Pinpoint the cell where the given text exists, returning its [X, Y] midpoint coordinate. 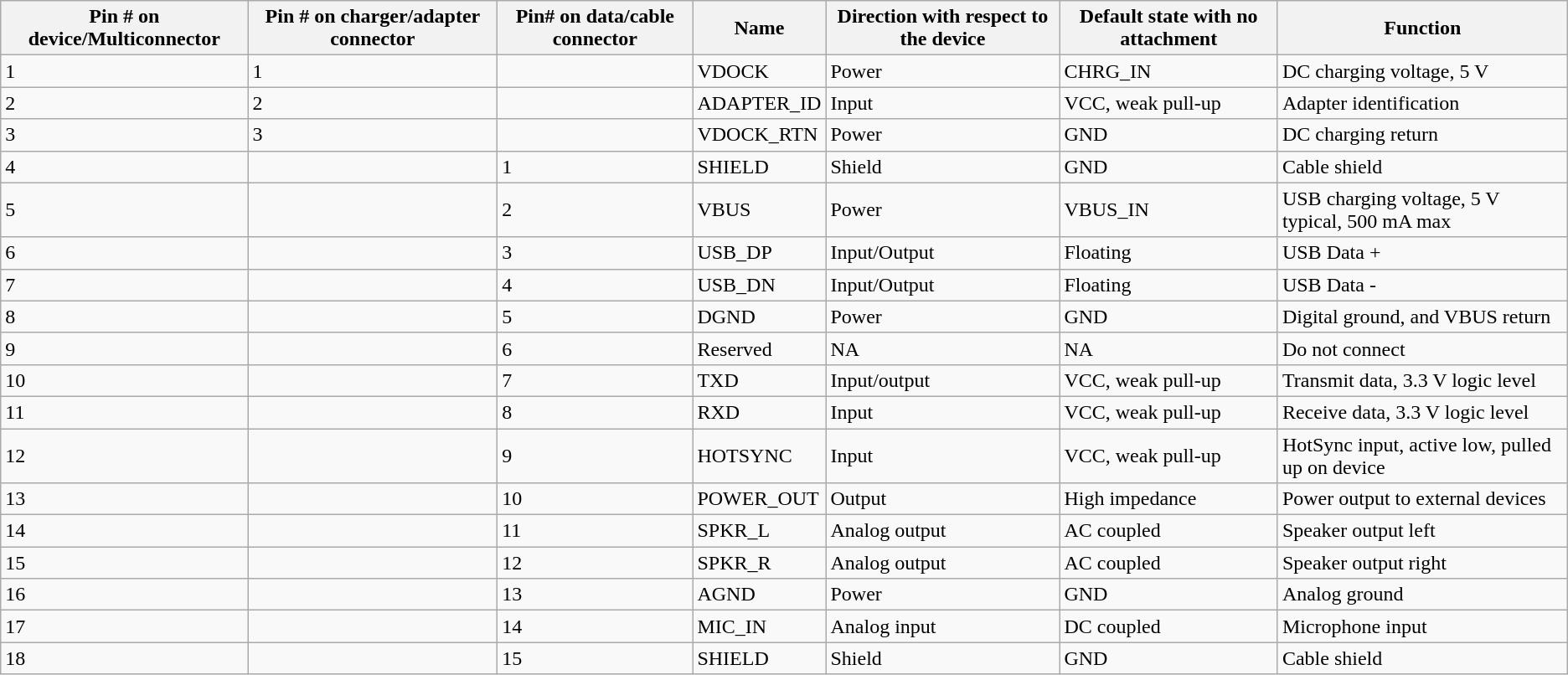
Pin# on data/cable connector [595, 28]
Default state with no attachment [1169, 28]
USB Data + [1422, 253]
VBUS [759, 209]
POWER_OUT [759, 499]
USB charging voltage, 5 V typical, 500 mA max [1422, 209]
Reserved [759, 348]
VDOCK [759, 71]
DGND [759, 317]
ADAPTER_ID [759, 103]
Speaker output left [1422, 531]
Analog input [943, 626]
DC charging voltage, 5 V [1422, 71]
TXD [759, 380]
SPKR_L [759, 531]
Receive data, 3.3 V logic level [1422, 412]
VBUS_IN [1169, 209]
HOTSYNC [759, 456]
AGND [759, 595]
18 [124, 658]
USB_DN [759, 285]
DC coupled [1169, 626]
Power output to external devices [1422, 499]
Microphone input [1422, 626]
Pin # on device/Multiconnector [124, 28]
DC charging return [1422, 135]
Analog ground [1422, 595]
USB Data - [1422, 285]
RXD [759, 412]
Pin # on charger/adapter connector [373, 28]
Input/output [943, 380]
MIC_IN [759, 626]
16 [124, 595]
High impedance [1169, 499]
CHRG_IN [1169, 71]
Output [943, 499]
Digital ground, and VBUS return [1422, 317]
VDOCK_RTN [759, 135]
USB_DP [759, 253]
Transmit data, 3.3 V logic level [1422, 380]
17 [124, 626]
Direction with respect to the device [943, 28]
Speaker output right [1422, 563]
SPKR_R [759, 563]
Function [1422, 28]
HotSync input, active low, pulled up on device [1422, 456]
Do not connect [1422, 348]
Adapter identification [1422, 103]
Name [759, 28]
